Determine the [x, y] coordinate at the center of the cell enclosing the given text.  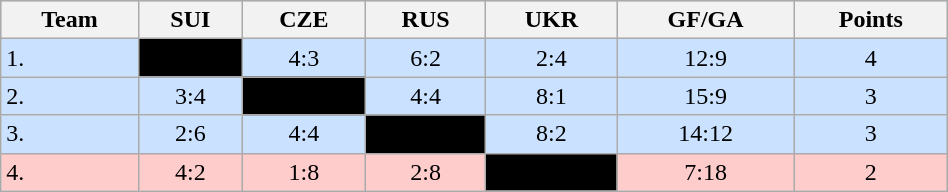
4. [70, 172]
2 [870, 172]
1:8 [304, 172]
SUI [190, 20]
Points [870, 20]
UKR [552, 20]
12:9 [706, 58]
Team [70, 20]
7:18 [706, 172]
2:6 [190, 134]
GF/GA [706, 20]
8:1 [552, 96]
15:9 [706, 96]
2. [70, 96]
1. [70, 58]
4:2 [190, 172]
2:4 [552, 58]
8:2 [552, 134]
4 [870, 58]
3. [70, 134]
14:12 [706, 134]
RUS [425, 20]
CZE [304, 20]
2:8 [425, 172]
6:2 [425, 58]
4:3 [304, 58]
3:4 [190, 96]
